Scan for the cell matching the given text and deliver its [x, y] coordinate at center. 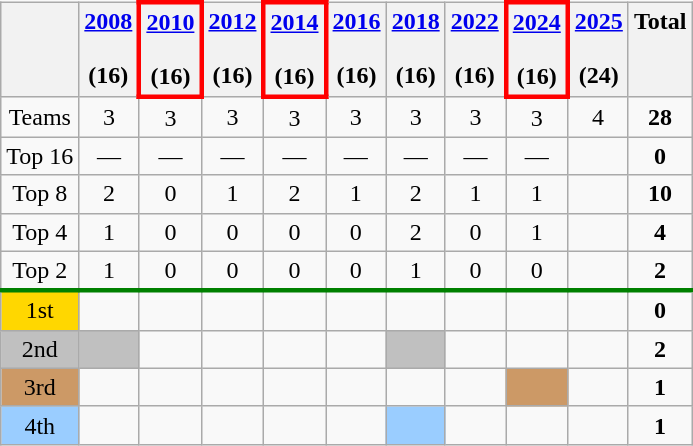
Total [660, 50]
Teams [40, 117]
10 [660, 194]
Top 8 [40, 194]
2014 (16) [294, 50]
2025 (24) [598, 50]
Top 2 [40, 271]
4th [40, 425]
2010 (16) [170, 50]
2012 (16) [232, 50]
3rd [40, 387]
2024 (16) [537, 50]
1st [40, 311]
2018 (16) [416, 50]
2016 (16) [356, 50]
2008 (16) [110, 50]
Top 16 [40, 156]
28 [660, 117]
2022 (16) [476, 50]
Top 4 [40, 232]
2nd [40, 349]
